Scan for the cell matching the given text and deliver its [x, y] coordinate at center. 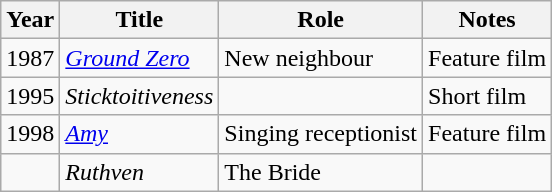
Ground Zero [140, 58]
Singing receptionist [321, 134]
Title [140, 20]
1987 [30, 58]
Sticktoitiveness [140, 96]
Role [321, 20]
Amy [140, 134]
Notes [488, 20]
1998 [30, 134]
1995 [30, 96]
New neighbour [321, 58]
Ruthven [140, 172]
Year [30, 20]
The Bride [321, 172]
Short film [488, 96]
